Provide the [X, Y] coordinate of the cell's center where the given text is located.  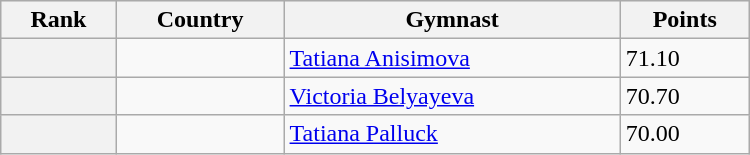
Gymnast [452, 20]
71.10 [684, 58]
Country [200, 20]
Points [684, 20]
Rank [58, 20]
70.00 [684, 134]
Tatiana Anisimova [452, 58]
Tatiana Palluck [452, 134]
Victoria Belyayeva [452, 96]
70.70 [684, 96]
